Pinpoint the cell where the given text exists, returning its (x, y) midpoint coordinate. 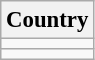
Country (48, 20)
